Determine the (X, Y) coordinate at the center of the cell enclosing the given text.  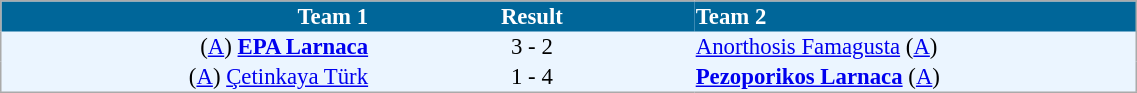
(A) EPA Larnaca (186, 47)
Result (532, 16)
3 - 2 (532, 47)
1 - 4 (532, 77)
Team 1 (186, 16)
(A) Çetinkaya Türk (186, 77)
Team 2 (916, 16)
Pezoporikos Larnaca (A) (916, 77)
Anorthosis Famagusta (A) (916, 47)
